Find where the given text appears and provide that cell's center as (x, y) coordinate. 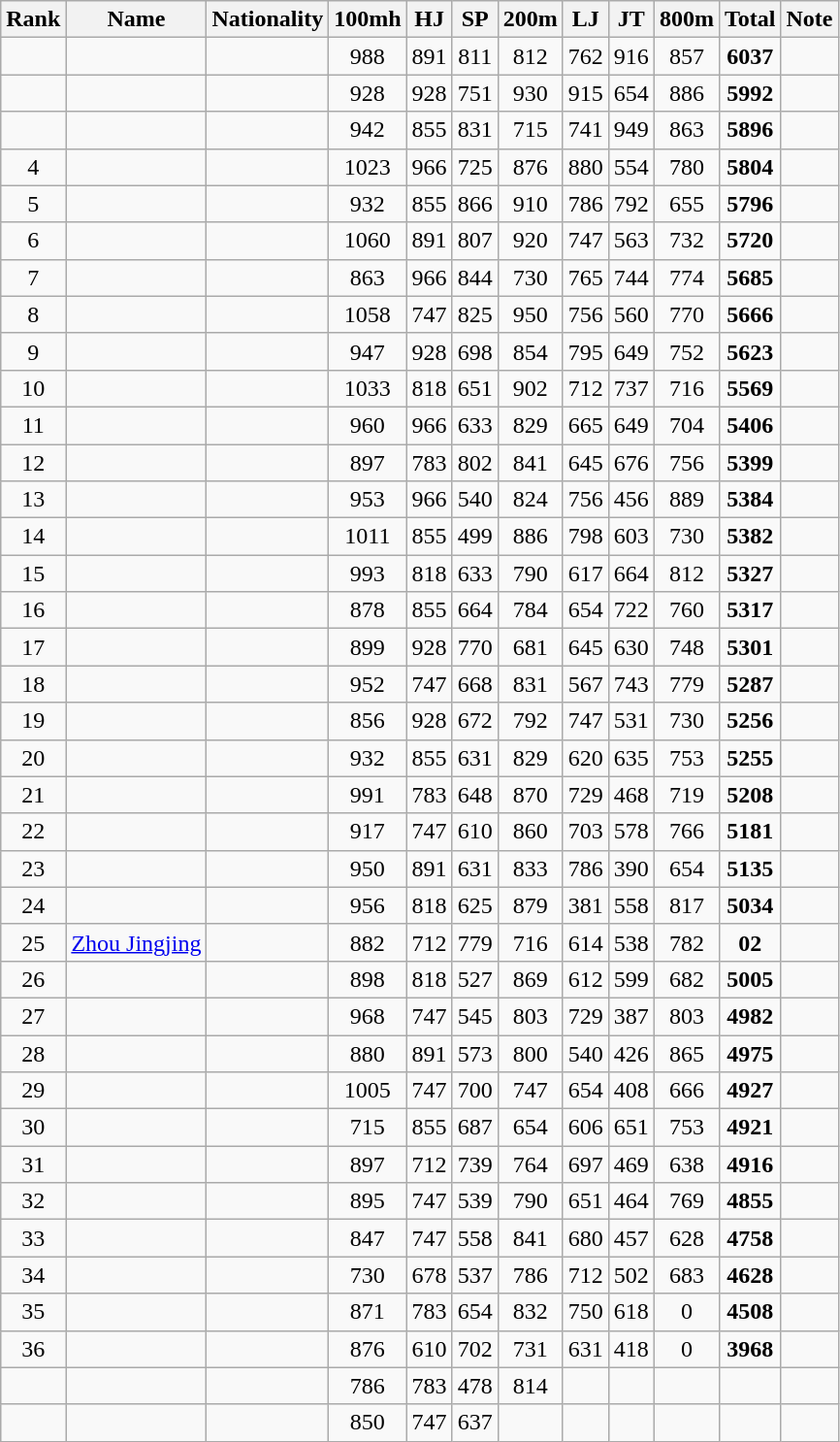
4508 (750, 1312)
902 (530, 388)
952 (368, 684)
4855 (750, 1201)
4916 (750, 1164)
4975 (750, 1053)
743 (630, 684)
5256 (750, 721)
774 (687, 278)
752 (687, 351)
666 (687, 1091)
538 (630, 942)
682 (687, 979)
5685 (750, 278)
18 (33, 684)
895 (368, 1201)
HJ (429, 19)
33 (33, 1238)
949 (630, 130)
35 (33, 1312)
5399 (750, 463)
SP (475, 19)
5208 (750, 795)
560 (630, 314)
744 (630, 278)
780 (687, 167)
1058 (368, 314)
725 (475, 167)
554 (630, 167)
618 (630, 1312)
469 (630, 1164)
741 (586, 130)
687 (475, 1128)
814 (530, 1386)
5796 (750, 204)
635 (630, 758)
26 (33, 979)
23 (33, 868)
31 (33, 1164)
LJ (586, 19)
857 (687, 56)
457 (630, 1238)
5181 (750, 832)
387 (630, 1016)
17 (33, 647)
5896 (750, 130)
4927 (750, 1091)
878 (368, 610)
953 (368, 500)
798 (586, 537)
Name (136, 19)
824 (530, 500)
825 (475, 314)
418 (630, 1349)
567 (586, 684)
817 (687, 905)
Note (809, 19)
8 (33, 314)
800m (687, 19)
5569 (750, 388)
760 (687, 610)
539 (475, 1201)
4628 (750, 1275)
807 (475, 241)
Zhou Jingjing (136, 942)
5005 (750, 979)
655 (687, 204)
731 (530, 1349)
468 (630, 795)
426 (630, 1053)
5287 (750, 684)
751 (475, 93)
702 (475, 1349)
850 (368, 1423)
676 (630, 463)
200m (530, 19)
703 (586, 832)
Rank (33, 19)
531 (630, 721)
704 (687, 425)
578 (630, 832)
917 (368, 832)
5804 (750, 167)
563 (630, 241)
21 (33, 795)
15 (33, 574)
603 (630, 537)
30 (33, 1128)
612 (586, 979)
833 (530, 868)
960 (368, 425)
408 (630, 1091)
844 (475, 278)
802 (475, 463)
545 (475, 1016)
28 (33, 1053)
1011 (368, 537)
915 (586, 93)
5382 (750, 537)
916 (630, 56)
02 (750, 942)
Nationality (268, 19)
672 (475, 721)
668 (475, 684)
782 (687, 942)
478 (475, 1386)
5666 (750, 314)
1005 (368, 1091)
573 (475, 1053)
870 (530, 795)
719 (687, 795)
811 (475, 56)
800 (530, 1053)
390 (630, 868)
10 (33, 388)
5255 (750, 758)
947 (368, 351)
1060 (368, 241)
4 (33, 167)
5623 (750, 351)
5301 (750, 647)
502 (630, 1275)
991 (368, 795)
381 (586, 905)
637 (475, 1423)
625 (475, 905)
13 (33, 500)
1023 (368, 167)
499 (475, 537)
860 (530, 832)
993 (368, 574)
1033 (368, 388)
930 (530, 93)
766 (687, 832)
737 (630, 388)
29 (33, 1091)
36 (33, 1349)
889 (687, 500)
630 (630, 647)
4758 (750, 1238)
879 (530, 905)
20 (33, 758)
865 (687, 1053)
614 (586, 942)
700 (475, 1091)
6 (33, 241)
739 (475, 1164)
638 (687, 1164)
847 (368, 1238)
764 (530, 1164)
456 (630, 500)
32 (33, 1201)
27 (33, 1016)
698 (475, 351)
697 (586, 1164)
680 (586, 1238)
681 (530, 647)
5720 (750, 241)
732 (687, 241)
769 (687, 1201)
795 (586, 351)
832 (530, 1312)
14 (33, 537)
3968 (750, 1349)
722 (630, 610)
606 (586, 1128)
599 (630, 979)
968 (368, 1016)
628 (687, 1238)
12 (33, 463)
856 (368, 721)
617 (586, 574)
748 (687, 647)
648 (475, 795)
5327 (750, 574)
762 (586, 56)
5384 (750, 500)
942 (368, 130)
678 (429, 1275)
750 (586, 1312)
6037 (750, 56)
22 (33, 832)
5034 (750, 905)
537 (475, 1275)
100mh (368, 19)
11 (33, 425)
19 (33, 721)
869 (530, 979)
25 (33, 942)
16 (33, 610)
4982 (750, 1016)
5992 (750, 93)
784 (530, 610)
956 (368, 905)
765 (586, 278)
Total (750, 19)
866 (475, 204)
871 (368, 1312)
464 (630, 1201)
665 (586, 425)
24 (33, 905)
5 (33, 204)
34 (33, 1275)
9 (33, 351)
5317 (750, 610)
JT (630, 19)
5135 (750, 868)
854 (530, 351)
620 (586, 758)
527 (475, 979)
4921 (750, 1128)
899 (368, 647)
910 (530, 204)
882 (368, 942)
683 (687, 1275)
898 (368, 979)
920 (530, 241)
5406 (750, 425)
988 (368, 56)
7 (33, 278)
